Return [X, Y] of the center of cell containing provided text 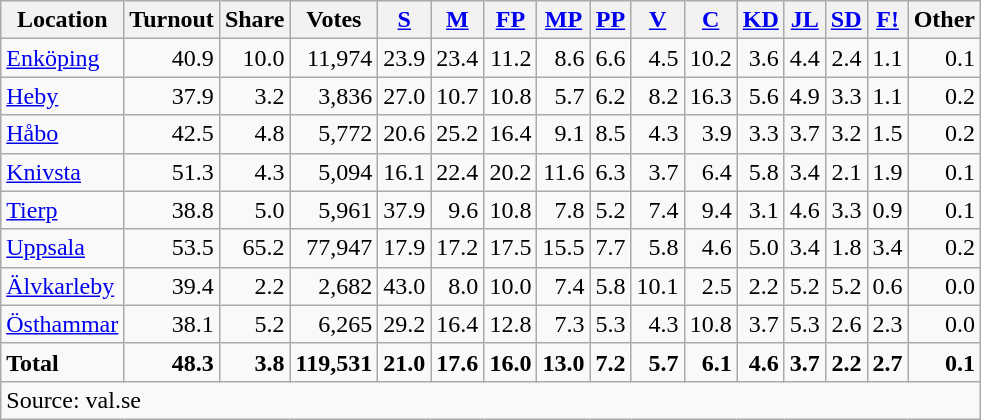
9.1 [564, 134]
5,094 [334, 172]
7.3 [564, 324]
10.2 [710, 58]
3,836 [334, 96]
6.1 [710, 362]
22.4 [458, 172]
17.9 [404, 248]
13.0 [564, 362]
4.5 [658, 58]
43.0 [404, 286]
Source: val.se [491, 400]
Enköping [62, 58]
Share [254, 20]
PP [610, 20]
1.9 [888, 172]
2.3 [888, 324]
MP [564, 20]
3.6 [760, 58]
7.7 [610, 248]
Östhammar [62, 324]
Håbo [62, 134]
17.6 [458, 362]
16.1 [404, 172]
15.5 [564, 248]
16.0 [510, 362]
6.3 [610, 172]
Total [62, 362]
3.9 [710, 134]
8.6 [564, 58]
2,682 [334, 286]
0.6 [888, 286]
2.6 [846, 324]
5,772 [334, 134]
Knivsta [62, 172]
KD [760, 20]
3.1 [760, 210]
Other [944, 20]
3.8 [254, 362]
4.8 [254, 134]
4.9 [804, 96]
8.0 [458, 286]
11.2 [510, 58]
0.9 [888, 210]
Älvkarleby [62, 286]
77,947 [334, 248]
12.8 [510, 324]
Heby [62, 96]
V [658, 20]
4.4 [804, 58]
42.5 [172, 134]
FP [510, 20]
S [404, 20]
F! [888, 20]
25.2 [458, 134]
JL [804, 20]
6.6 [610, 58]
Turnout [172, 20]
17.2 [458, 248]
10.7 [458, 96]
8.5 [610, 134]
2.1 [846, 172]
5,961 [334, 210]
51.3 [172, 172]
C [710, 20]
16.3 [710, 96]
20.2 [510, 172]
29.2 [404, 324]
SD [846, 20]
Votes [334, 20]
38.1 [172, 324]
6.2 [610, 96]
2.4 [846, 58]
6.4 [710, 172]
53.5 [172, 248]
21.0 [404, 362]
119,531 [334, 362]
6,265 [334, 324]
23.4 [458, 58]
40.9 [172, 58]
11,974 [334, 58]
23.9 [404, 58]
10.1 [658, 286]
27.0 [404, 96]
17.5 [510, 248]
Tierp [62, 210]
20.6 [404, 134]
11.6 [564, 172]
48.3 [172, 362]
9.6 [458, 210]
2.5 [710, 286]
Location [62, 20]
39.4 [172, 286]
M [458, 20]
9.4 [710, 210]
38.8 [172, 210]
5.6 [760, 96]
Uppsala [62, 248]
1.5 [888, 134]
7.2 [610, 362]
2.7 [888, 362]
65.2 [254, 248]
8.2 [658, 96]
1.8 [846, 248]
7.8 [564, 210]
